Extract the [x, y] coordinate from the center of the cell holding the provided text.  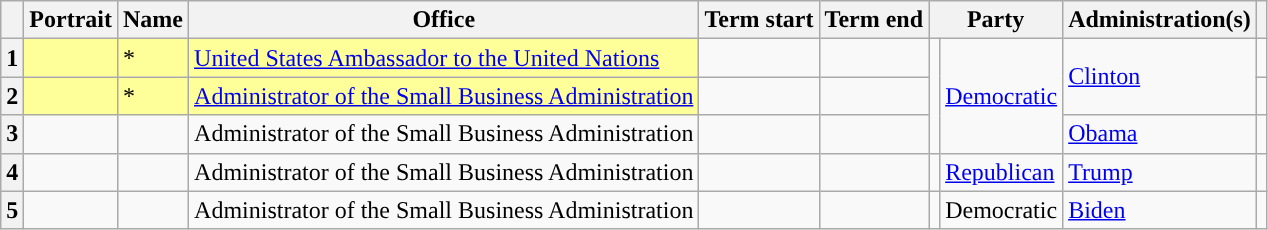
Republican [1002, 172]
2 [12, 96]
4 [12, 172]
5 [12, 210]
Administration(s) [1160, 20]
Clinton [1160, 77]
Obama [1160, 134]
Portrait [71, 20]
Term end [874, 20]
Name [152, 20]
United States Ambassador to the United Nations [444, 58]
Trump [1160, 172]
1 [12, 58]
Term start [759, 20]
Party [996, 20]
Biden [1160, 210]
Office [444, 20]
3 [12, 134]
